Return the (X, Y) coordinate for the center point of the cell that contains the specified text.  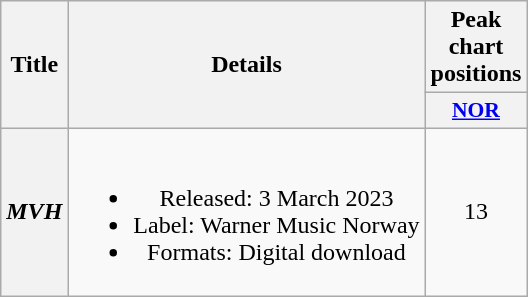
13 (476, 212)
MVH (34, 212)
Title (34, 65)
Peak chart positions (476, 47)
NOR (476, 111)
Released: 3 March 2023Label: Warner Music NorwayFormats: Digital download (246, 212)
Details (246, 65)
